Scan for the cell matching the given text and deliver its [x, y] coordinate at center. 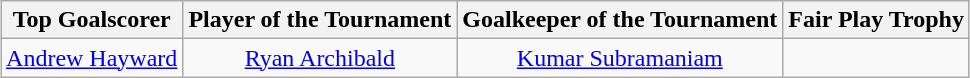
Fair Play Trophy [876, 20]
Kumar Subramaniam [620, 58]
Ryan Archibald [320, 58]
Top Goalscorer [92, 20]
Andrew Hayward [92, 58]
Player of the Tournament [320, 20]
Goalkeeper of the Tournament [620, 20]
